Output the (X, Y) coordinate of the center of the cell containing the given text.  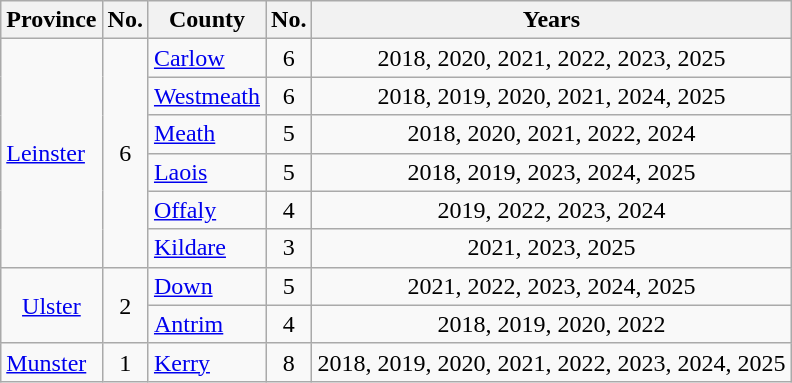
2018, 2019, 2020, 2021, 2022, 2023, 2024, 2025 (552, 362)
Down (206, 286)
8 (289, 362)
Province (52, 20)
2018, 2020, 2021, 2022, 2024 (552, 134)
1 (125, 362)
Kildare (206, 248)
2 (125, 305)
Carlow (206, 58)
Westmeath (206, 96)
3 (289, 248)
2018, 2019, 2020, 2022 (552, 324)
Meath (206, 134)
2018, 2020, 2021, 2022, 2023, 2025 (552, 58)
Offaly (206, 210)
Laois (206, 172)
2019, 2022, 2023, 2024 (552, 210)
2018, 2019, 2020, 2021, 2024, 2025 (552, 96)
Ulster (52, 305)
Leinster (52, 153)
2021, 2022, 2023, 2024, 2025 (552, 286)
County (206, 20)
Kerry (206, 362)
Munster (52, 362)
Years (552, 20)
2018, 2019, 2023, 2024, 2025 (552, 172)
2021, 2023, 2025 (552, 248)
Antrim (206, 324)
